Return [X, Y] of the center of cell containing provided text 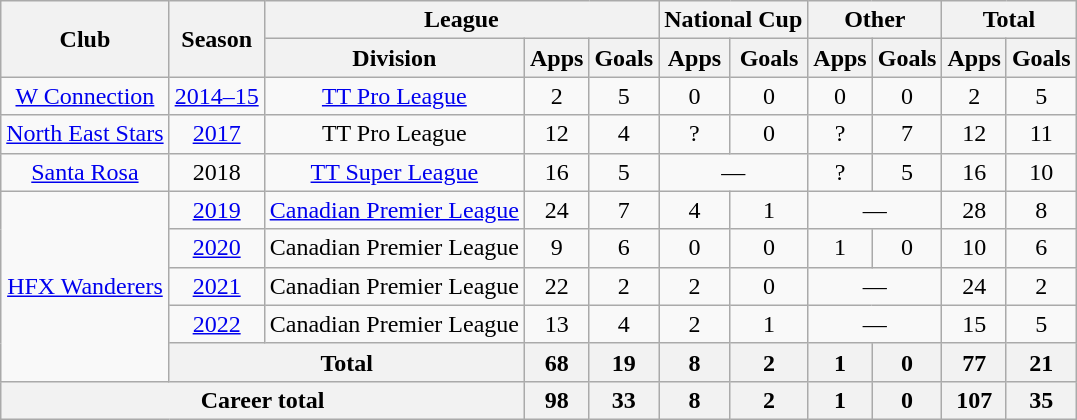
2022 [216, 324]
2014–15 [216, 96]
Season [216, 39]
21 [1041, 362]
33 [624, 400]
National Cup [734, 20]
HFX Wanderers [85, 286]
35 [1041, 400]
9 [556, 248]
Career total [263, 400]
13 [556, 324]
15 [974, 324]
77 [974, 362]
TT Super League [394, 172]
W Connection [85, 96]
Santa Rosa [85, 172]
28 [974, 210]
Division [394, 58]
98 [556, 400]
Other [875, 20]
2019 [216, 210]
2017 [216, 134]
2021 [216, 286]
22 [556, 286]
107 [974, 400]
11 [1041, 134]
League [461, 20]
2020 [216, 248]
North East Stars [85, 134]
Club [85, 39]
68 [556, 362]
2018 [216, 172]
19 [624, 362]
